Extract the [x, y] coordinate from the center of the cell holding the provided text.  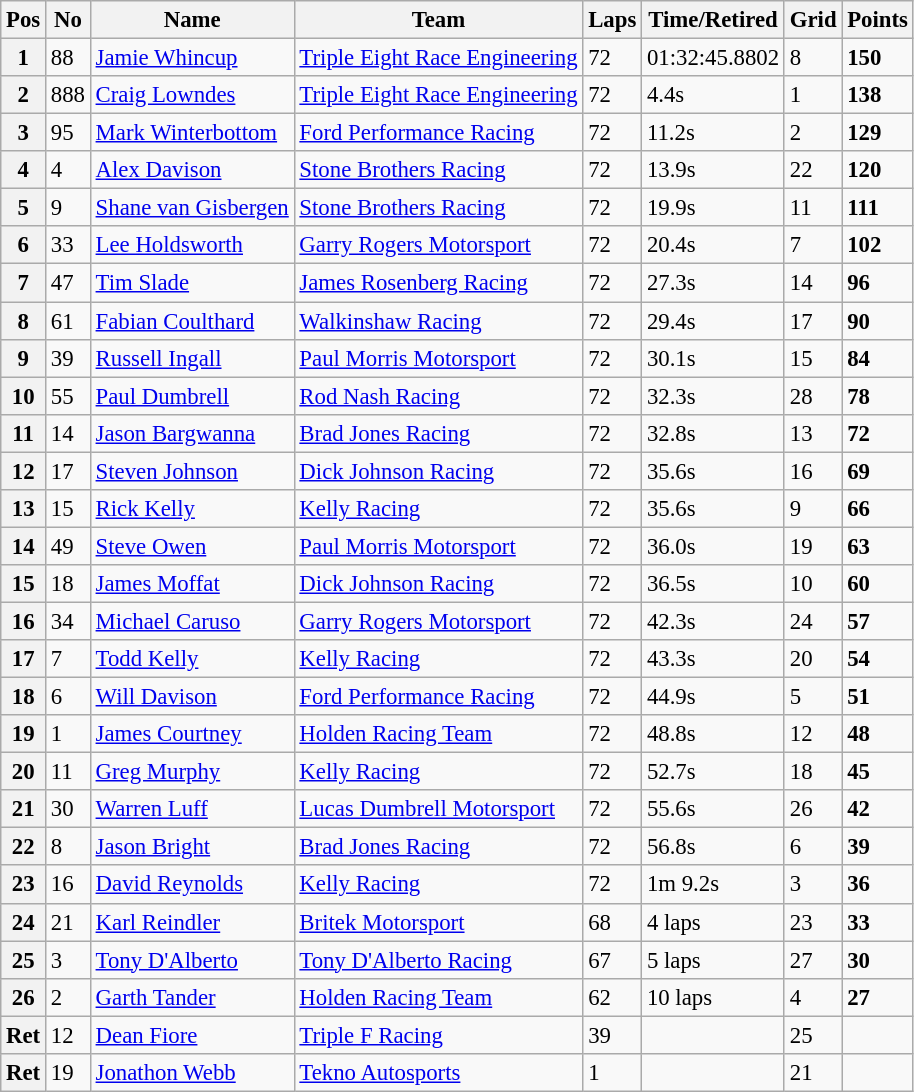
48 [878, 734]
63 [878, 546]
150 [878, 58]
56.8s [714, 847]
61 [68, 321]
36.0s [714, 546]
David Reynolds [192, 885]
Rick Kelly [192, 509]
Triple F Racing [438, 1035]
5 laps [714, 960]
Karl Reindler [192, 922]
Shane van Gisbergen [192, 208]
James Courtney [192, 734]
Jason Bright [192, 847]
29.4s [714, 321]
66 [878, 509]
Points [878, 20]
88 [68, 58]
888 [68, 95]
Tim Slade [192, 283]
10 laps [714, 997]
Russell Ingall [192, 358]
Mark Winterbottom [192, 133]
Dean Fiore [192, 1035]
43.3s [714, 659]
Walkinshaw Racing [438, 321]
49 [68, 546]
68 [612, 922]
19.9s [714, 208]
13.9s [714, 170]
48.8s [714, 734]
67 [612, 960]
1m 9.2s [714, 885]
Tekno Autosports [438, 1073]
Alex Davison [192, 170]
Todd Kelly [192, 659]
Tony D'Alberto Racing [438, 960]
Jason Bargwanna [192, 433]
28 [812, 396]
42.3s [714, 621]
84 [878, 358]
36.5s [714, 584]
Steven Johnson [192, 471]
11.2s [714, 133]
01:32:45.8802 [714, 58]
Greg Murphy [192, 772]
Jamie Whincup [192, 58]
90 [878, 321]
62 [612, 997]
111 [878, 208]
Will Davison [192, 697]
Lee Holdsworth [192, 245]
Pos [24, 20]
Time/Retired [714, 20]
Laps [612, 20]
Warren Luff [192, 809]
44.9s [714, 697]
96 [878, 283]
55 [68, 396]
Lucas Dumbrell Motorsport [438, 809]
Jonathon Webb [192, 1073]
Fabian Coulthard [192, 321]
Garth Tander [192, 997]
69 [878, 471]
Rod Nash Racing [438, 396]
Steve Owen [192, 546]
55.6s [714, 809]
Name [192, 20]
Team [438, 20]
95 [68, 133]
James Moffat [192, 584]
Grid [812, 20]
45 [878, 772]
30.1s [714, 358]
51 [878, 697]
Michael Caruso [192, 621]
Craig Lowndes [192, 95]
No [68, 20]
4 laps [714, 922]
27.3s [714, 283]
78 [878, 396]
54 [878, 659]
20.4s [714, 245]
James Rosenberg Racing [438, 283]
52.7s [714, 772]
34 [68, 621]
129 [878, 133]
32.3s [714, 396]
42 [878, 809]
47 [68, 283]
32.8s [714, 433]
Britek Motorsport [438, 922]
102 [878, 245]
57 [878, 621]
Tony D'Alberto [192, 960]
120 [878, 170]
138 [878, 95]
36 [878, 885]
4.4s [714, 95]
60 [878, 584]
Paul Dumbrell [192, 396]
